Scan for the cell matching the given text and deliver its (x, y) coordinate at center. 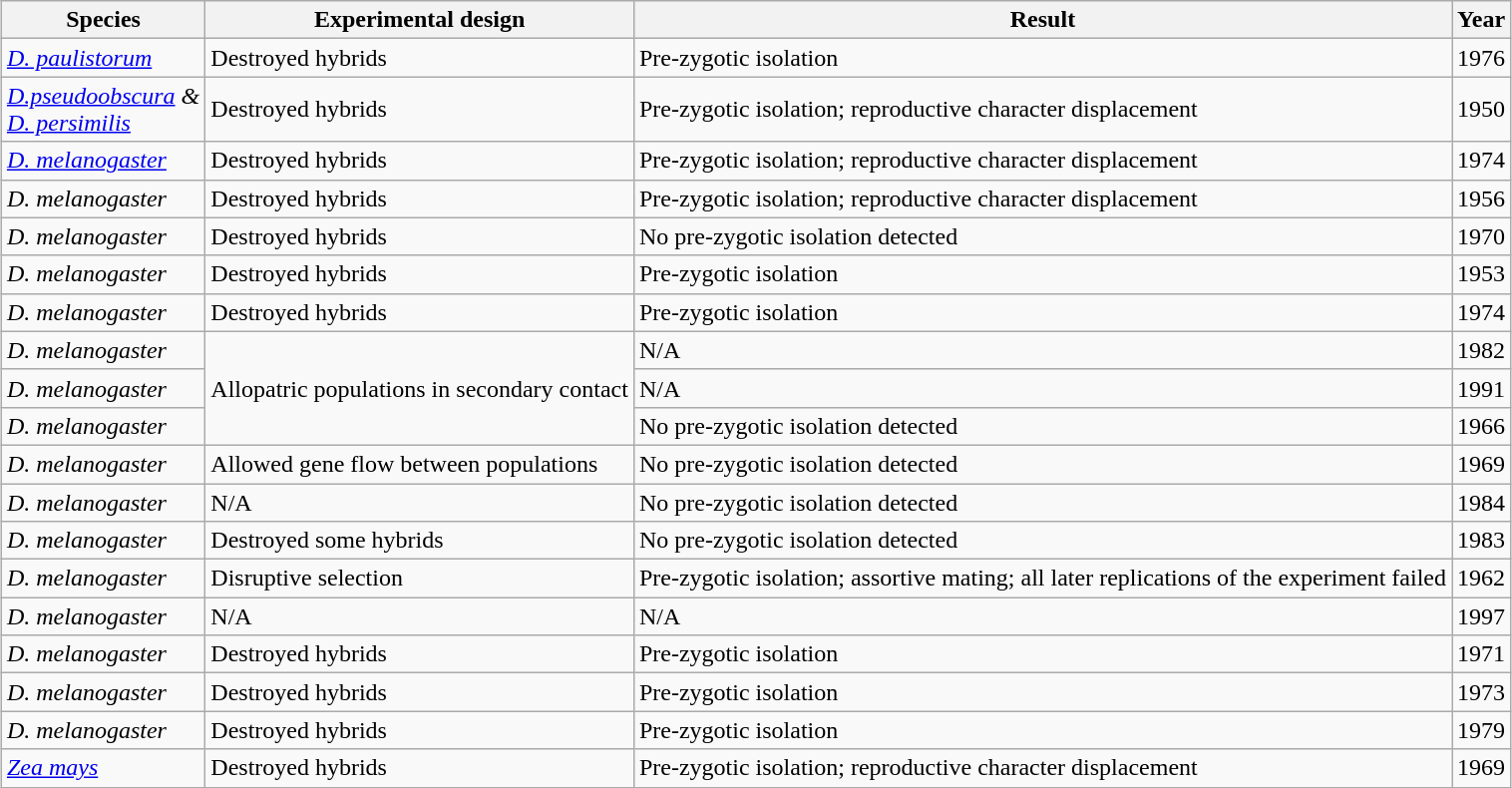
Allowed gene flow between populations (420, 464)
1973 (1482, 692)
1956 (1482, 198)
1997 (1482, 616)
Pre-zygotic isolation; assortive mating; all later replications of the experiment failed (1042, 579)
1982 (1482, 350)
Allopatric populations in secondary contact (420, 388)
Destroyed some hybrids (420, 541)
D.pseudoobscura &D. persimilis (103, 110)
1953 (1482, 274)
1979 (1482, 730)
Year (1482, 20)
1950 (1482, 110)
Experimental design (420, 20)
1984 (1482, 502)
Zea mays (103, 768)
1983 (1482, 541)
1966 (1482, 426)
D. paulistorum (103, 58)
1971 (1482, 654)
Disruptive selection (420, 579)
1970 (1482, 236)
Species (103, 20)
1976 (1482, 58)
Result (1042, 20)
1962 (1482, 579)
1991 (1482, 388)
